Return [x, y] of the center of cell containing provided text 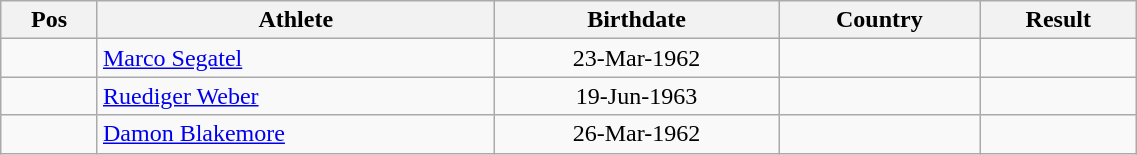
Athlete [296, 20]
Birthdate [636, 20]
26-Mar-1962 [636, 134]
23-Mar-1962 [636, 58]
Ruediger Weber [296, 96]
Damon Blakemore [296, 134]
Result [1058, 20]
Pos [50, 20]
Marco Segatel [296, 58]
Country [880, 20]
19-Jun-1963 [636, 96]
